Return [X, Y] of the center of cell containing provided text 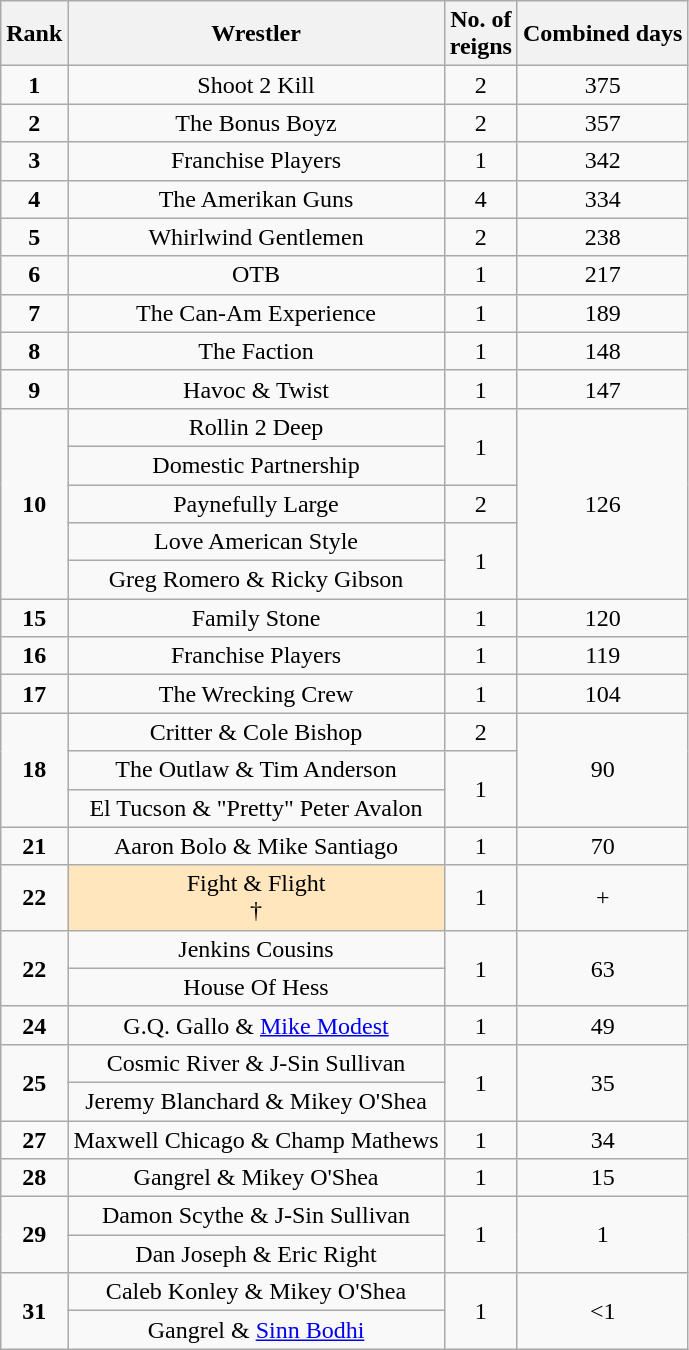
House Of Hess [256, 987]
Critter & Cole Bishop [256, 732]
49 [602, 1025]
34 [602, 1139]
119 [602, 656]
Jeremy Blanchard & Mikey O'Shea [256, 1101]
70 [602, 846]
35 [602, 1082]
The Wrecking Crew [256, 694]
Cosmic River & J-Sin Sullivan [256, 1063]
<1 [602, 1311]
Gangrel & Sinn Bodhi [256, 1330]
Damon Scythe & J-Sin Sullivan [256, 1216]
Gangrel & Mikey O'Shea [256, 1178]
147 [602, 389]
189 [602, 313]
Fight & Flight † [256, 898]
G.Q. Gallo & Mike Modest [256, 1025]
Caleb Konley & Mikey O'Shea [256, 1292]
17 [34, 694]
6 [34, 275]
OTB [256, 275]
Combined days [602, 34]
7 [34, 313]
Paynefully Large [256, 503]
25 [34, 1082]
Rollin 2 Deep [256, 427]
Wrestler [256, 34]
21 [34, 846]
148 [602, 351]
El Tucson & "Pretty" Peter Avalon [256, 808]
27 [34, 1139]
334 [602, 199]
8 [34, 351]
29 [34, 1235]
120 [602, 618]
The Bonus Boyz [256, 123]
Love American Style [256, 542]
28 [34, 1178]
Family Stone [256, 618]
Rank [34, 34]
Greg Romero & Ricky Gibson [256, 580]
The Outlaw & Tim Anderson [256, 770]
63 [602, 968]
Aaron Bolo & Mike Santiago [256, 846]
Dan Joseph & Eric Right [256, 1254]
31 [34, 1311]
18 [34, 770]
Whirlwind Gentlemen [256, 237]
9 [34, 389]
Maxwell Chicago & Champ Mathews [256, 1139]
238 [602, 237]
10 [34, 503]
Shoot 2 Kill [256, 85]
No. ofreigns [480, 34]
The Amerikan Guns [256, 199]
Jenkins Cousins [256, 949]
357 [602, 123]
16 [34, 656]
126 [602, 503]
The Faction [256, 351]
Domestic Partnership [256, 465]
5 [34, 237]
+ [602, 898]
217 [602, 275]
The Can-Am Experience [256, 313]
Havoc & Twist [256, 389]
3 [34, 161]
375 [602, 85]
90 [602, 770]
24 [34, 1025]
342 [602, 161]
104 [602, 694]
